Return (X, Y) of the center of cell containing provided text 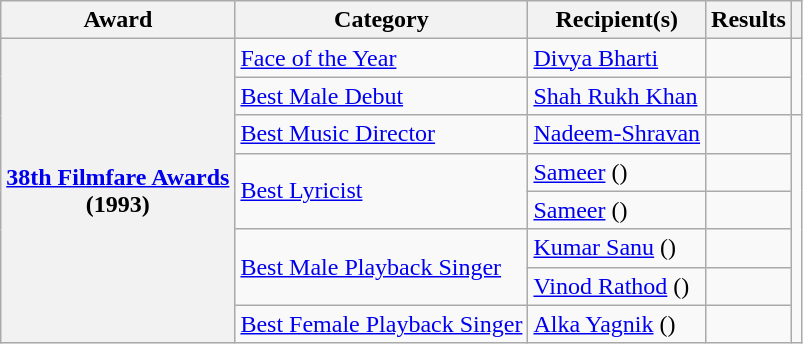
Best Music Director (382, 134)
Best Male Debut (382, 96)
Nadeem-Shravan (617, 134)
Recipient(s) (617, 20)
Shah Rukh Khan (617, 96)
Face of the Year (382, 58)
Category (382, 20)
Alka Yagnik () (617, 324)
Kumar Sanu () (617, 248)
Vinod Rathod () (617, 286)
38th Filmfare Awards(1993) (118, 191)
Best Lyricist (382, 191)
Award (118, 20)
Results (749, 20)
Divya Bharti (617, 58)
Best Female Playback Singer (382, 324)
Best Male Playback Singer (382, 267)
